Search for the cell housing the specified text and yield its (X, Y) center coordinate. 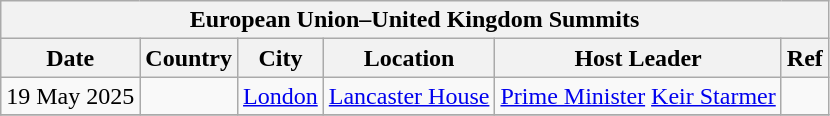
City (281, 58)
European Union–United Kingdom Summits (415, 20)
Host Leader (638, 58)
Location (409, 58)
19 May 2025 (70, 96)
Lancaster House (409, 96)
Ref (804, 58)
London (281, 96)
Country (189, 58)
Date (70, 58)
Prime Minister Keir Starmer (638, 96)
